From the cell containing the given text, extract its center point as (x, y) coordinate. 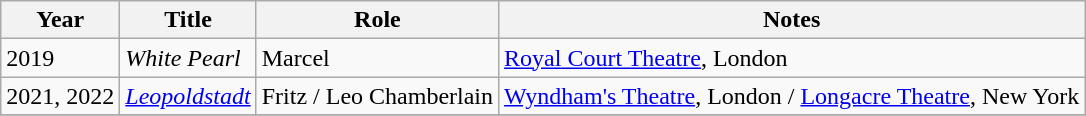
Role (377, 20)
2019 (60, 58)
Royal Court Theatre, London (792, 58)
Leopoldstadt (188, 96)
Fritz / Leo Chamberlain (377, 96)
Notes (792, 20)
2021, 2022 (60, 96)
Wyndham's Theatre, London / Longacre Theatre, New York (792, 96)
Title (188, 20)
White Pearl (188, 58)
Year (60, 20)
Marcel (377, 58)
